Output the (x, y) coordinate of the center of the cell containing the given text.  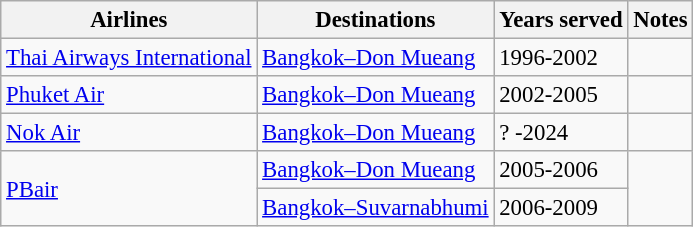
Years served (561, 20)
Phuket Air (129, 95)
Notes (660, 20)
2002-2005 (561, 95)
PBair (129, 188)
2006-2009 (561, 208)
2005-2006 (561, 170)
Airlines (129, 20)
Thai Airways International (129, 58)
Bangkok–Suvarnabhumi (376, 208)
1996-2002 (561, 58)
? -2024 (561, 133)
Nok Air (129, 133)
Destinations (376, 20)
